Detect which cell encompasses the target text, then output its (x, y) center coordinate. 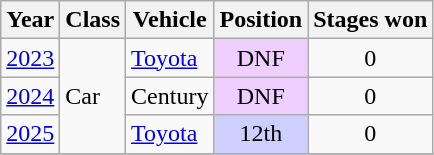
Century (170, 96)
2023 (30, 58)
2025 (30, 134)
Car (93, 96)
2024 (30, 96)
Stages won (370, 20)
Position (261, 20)
Year (30, 20)
Vehicle (170, 20)
Class (93, 20)
12th (261, 134)
